Capture the cell that displays the provided text and extract its (x, y) central coordinate. 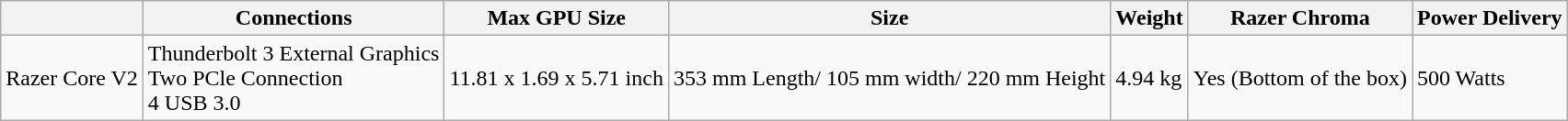
Connections (294, 18)
Yes (Bottom of the box) (1299, 78)
500 Watts (1491, 78)
Size (889, 18)
Power Delivery (1491, 18)
11.81 x 1.69 x 5.71 inch (556, 78)
Weight (1149, 18)
4.94 kg (1149, 78)
Razer Chroma (1299, 18)
Thunderbolt 3 External GraphicsTwo PCle Connection4 USB 3.0 (294, 78)
Razer Core V2 (72, 78)
Max GPU Size (556, 18)
353 mm Length/ 105 mm width/ 220 mm Height (889, 78)
